Output the [x, y] coordinate of the center of the cell containing the given text.  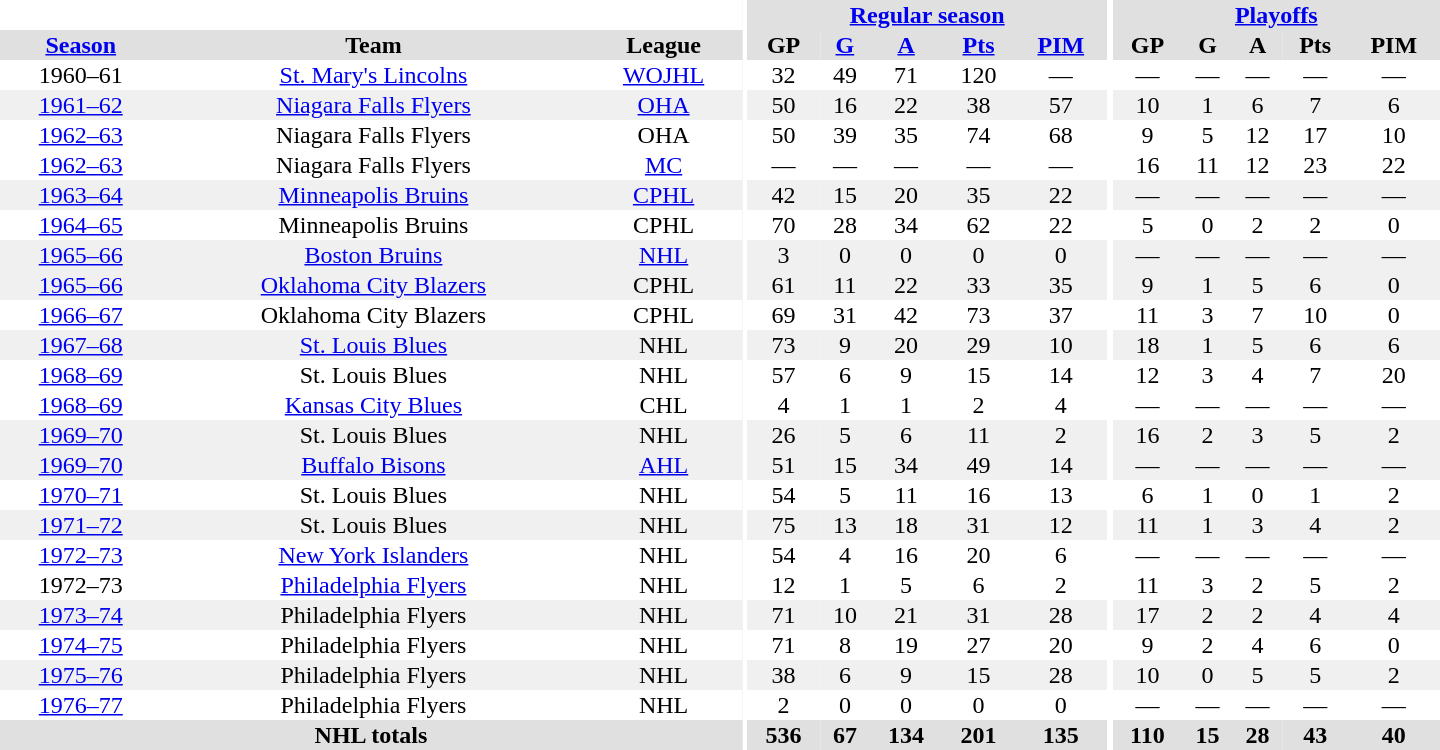
51 [783, 465]
1974–75 [81, 645]
WOJHL [664, 75]
201 [978, 735]
1964–65 [81, 225]
32 [783, 75]
1967–68 [81, 345]
League [664, 45]
37 [1061, 315]
1961–62 [81, 105]
1960–61 [81, 75]
Team [374, 45]
Playoffs [1276, 15]
New York Islanders [374, 555]
1963–64 [81, 195]
135 [1061, 735]
8 [845, 645]
21 [906, 615]
69 [783, 315]
62 [978, 225]
68 [1061, 135]
120 [978, 75]
AHL [664, 465]
Season [81, 45]
75 [783, 525]
67 [845, 735]
1975–76 [81, 675]
1976–77 [81, 705]
536 [783, 735]
110 [1147, 735]
70 [783, 225]
Buffalo Bisons [374, 465]
19 [906, 645]
Kansas City Blues [374, 405]
1966–67 [81, 315]
1973–74 [81, 615]
26 [783, 435]
27 [978, 645]
23 [1316, 165]
29 [978, 345]
Regular season [927, 15]
St. Mary's Lincolns [374, 75]
40 [1394, 735]
Boston Bruins [374, 255]
NHL totals [371, 735]
33 [978, 285]
43 [1316, 735]
134 [906, 735]
1971–72 [81, 525]
MC [664, 165]
61 [783, 285]
39 [845, 135]
1970–71 [81, 495]
74 [978, 135]
CHL [664, 405]
